From the cell containing the given text, extract its center point as [x, y] coordinate. 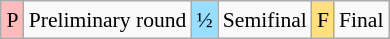
Preliminary round [108, 20]
Semifinal [265, 20]
P [12, 20]
F [323, 20]
Final [362, 20]
½ [204, 20]
